Extract the (x, y) coordinate from the center of the cell holding the provided text.  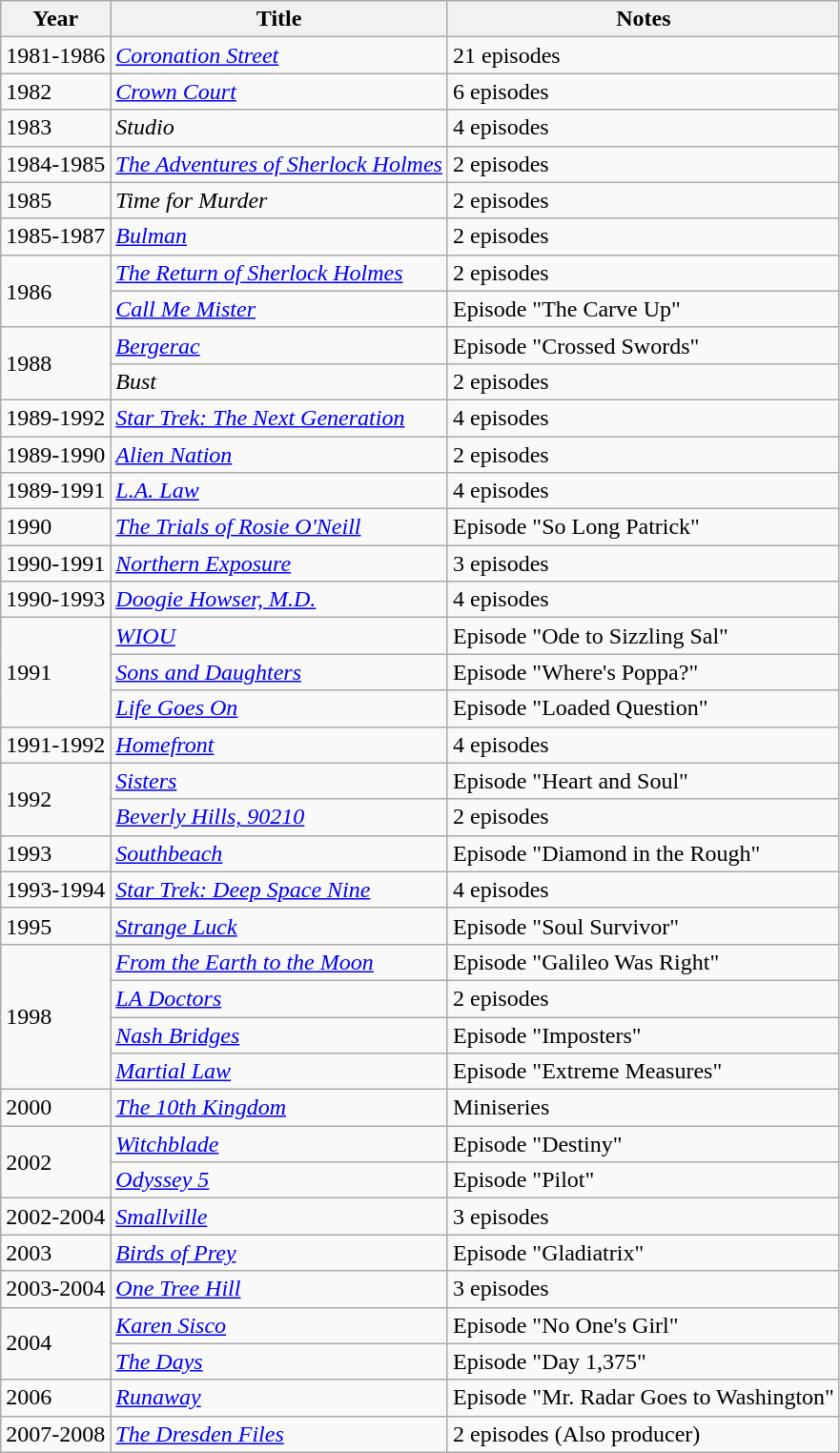
Sons and Daughters (279, 672)
Episode "Ode to Sizzling Sal" (643, 636)
1985 (55, 200)
Episode "Mr. Radar Goes to Washington" (643, 1398)
2002-2004 (55, 1217)
Episode "Where's Poppa?" (643, 672)
Beverly Hills, 90210 (279, 817)
Bergerac (279, 345)
Life Goes On (279, 708)
Notes (643, 19)
Birds of Prey (279, 1253)
The Adventures of Sherlock Holmes (279, 164)
LA Doctors (279, 998)
The Return of Sherlock Holmes (279, 273)
Studio (279, 128)
1991 (55, 672)
Episode "Galileo Was Right" (643, 962)
One Tree Hill (279, 1289)
2003-2004 (55, 1289)
Runaway (279, 1398)
Episode "Heart and Soul" (643, 781)
Episode "Gladiatrix" (643, 1253)
Episode "Diamond in the Rough" (643, 853)
Crown Court (279, 92)
1993 (55, 853)
Miniseries (643, 1108)
2000 (55, 1108)
Episode "Extreme Measures" (643, 1072)
Bust (279, 381)
Year (55, 19)
Doogie Howser, M.D. (279, 600)
Alien Nation (279, 455)
1990-1993 (55, 600)
The Dresden Files (279, 1434)
Homefront (279, 745)
The Trials of Rosie O'Neill (279, 527)
Southbeach (279, 853)
Episode "Destiny" (643, 1144)
Witchblade (279, 1144)
Episode "The Carve Up" (643, 309)
1990-1991 (55, 563)
1989-1992 (55, 418)
Odyssey 5 (279, 1180)
Episode "So Long Patrick" (643, 527)
Time for Murder (279, 200)
1988 (55, 363)
1984-1985 (55, 164)
21 episodes (643, 55)
1989-1990 (55, 455)
Bulman (279, 236)
1995 (55, 926)
L.A. Law (279, 491)
1986 (55, 291)
2006 (55, 1398)
6 episodes (643, 92)
Karen Sisco (279, 1325)
The Days (279, 1361)
1982 (55, 92)
From the Earth to the Moon (279, 962)
Star Trek: The Next Generation (279, 418)
Episode "Pilot" (643, 1180)
2007-2008 (55, 1434)
Nash Bridges (279, 1034)
1983 (55, 128)
Call Me Mister (279, 309)
Strange Luck (279, 926)
Episode "No One's Girl" (643, 1325)
Episode "Crossed Swords" (643, 345)
Episode "Imposters" (643, 1034)
Star Trek: Deep Space Nine (279, 890)
Episode "Loaded Question" (643, 708)
1981-1986 (55, 55)
2003 (55, 1253)
2004 (55, 1343)
Episode "Day 1,375" (643, 1361)
1998 (55, 1016)
Sisters (279, 781)
1985-1987 (55, 236)
Title (279, 19)
The 10th Kingdom (279, 1108)
WIOU (279, 636)
1992 (55, 799)
1990 (55, 527)
2 episodes (Also producer) (643, 1434)
Episode "Soul Survivor" (643, 926)
Coronation Street (279, 55)
1989-1991 (55, 491)
Smallville (279, 1217)
Northern Exposure (279, 563)
1991-1992 (55, 745)
Martial Law (279, 1072)
2002 (55, 1162)
1993-1994 (55, 890)
